Extract the (X, Y) coordinate from the center of the cell holding the provided text.  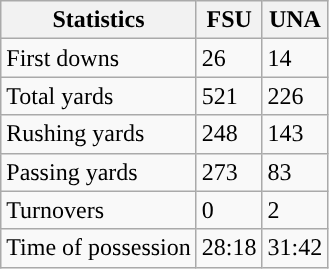
28:18 (229, 248)
Statistics (99, 20)
83 (295, 172)
31:42 (295, 248)
2 (295, 210)
UNA (295, 20)
First downs (99, 58)
Time of possession (99, 248)
Total yards (99, 96)
226 (295, 96)
26 (229, 58)
Passing yards (99, 172)
14 (295, 58)
Turnovers (99, 210)
FSU (229, 20)
143 (295, 134)
0 (229, 210)
248 (229, 134)
Rushing yards (99, 134)
521 (229, 96)
273 (229, 172)
